Extract the [X, Y] coordinate from the center of the cell holding the provided text.  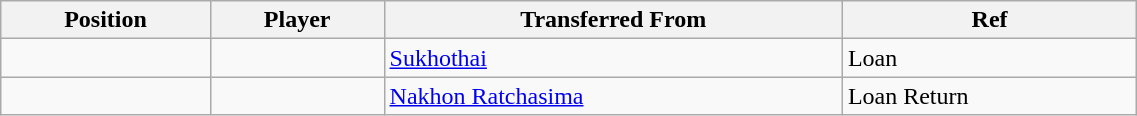
Transferred From [613, 20]
Loan [989, 58]
Ref [989, 20]
Nakhon Ratchasima [613, 96]
Player [297, 20]
Sukhothai [613, 58]
Position [106, 20]
Loan Return [989, 96]
